Detect which cell encompasses the target text, then output its (x, y) center coordinate. 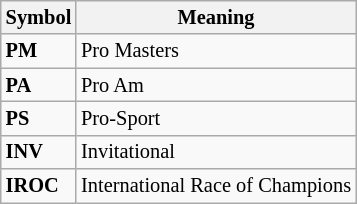
IROC (38, 186)
Pro-Sport (216, 118)
PA (38, 85)
INV (38, 152)
Pro Masters (216, 51)
Invitational (216, 152)
Meaning (216, 17)
PS (38, 118)
Symbol (38, 17)
International Race of Champions (216, 186)
Pro Am (216, 85)
PM (38, 51)
